Locate the cell with the specified text and output its (X, Y) center coordinate. 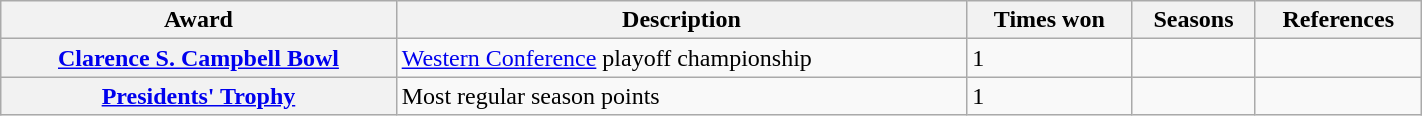
Times won (1050, 20)
References (1338, 20)
Presidents' Trophy (198, 96)
Award (198, 20)
Most regular season points (682, 96)
Clarence S. Campbell Bowl (198, 58)
Seasons (1194, 20)
Description (682, 20)
Western Conference playoff championship (682, 58)
